Capture the cell that displays the provided text and extract its (x, y) central coordinate. 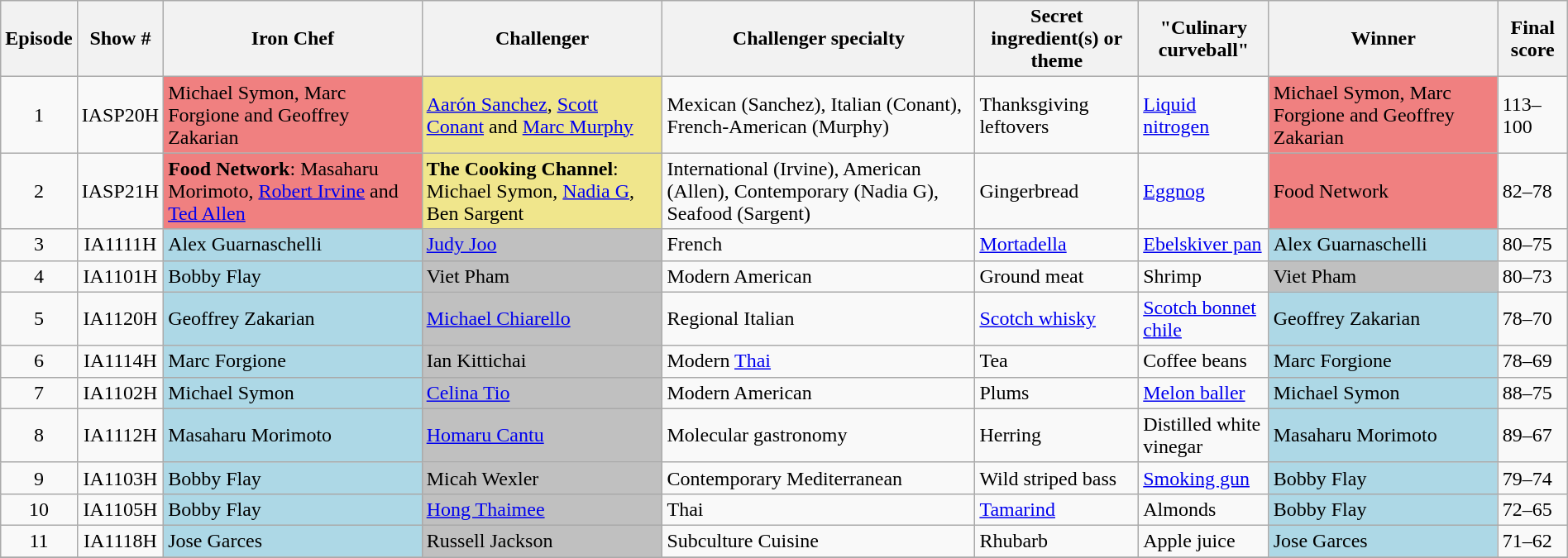
Judy Joo (543, 245)
Tea (1057, 361)
Mexican (Sanchez), Italian (Conant), French-American (Murphy) (819, 115)
4 (39, 276)
IA1105H (120, 509)
Shrimp (1204, 276)
Homaru Cantu (543, 435)
Hong Thaimee (543, 509)
Smoking gun (1204, 478)
Final score (1532, 39)
71–62 (1532, 541)
Ground meat (1057, 276)
Scotch whisky (1057, 319)
80–73 (1532, 276)
Apple juice (1204, 541)
IASP21H (120, 191)
10 (39, 509)
113–100 (1532, 115)
Gingerbread (1057, 191)
"Culinary curveball" (1204, 39)
IA1112H (120, 435)
2 (39, 191)
78–69 (1532, 361)
Scotch bonnet chile (1204, 319)
Thai (819, 509)
Herring (1057, 435)
The Cooking Channel: Michael Symon, Nadia G, Ben Sargent (543, 191)
6 (39, 361)
Challenger (543, 39)
Coffee beans (1204, 361)
72–65 (1532, 509)
Regional Italian (819, 319)
78–70 (1532, 319)
IA1101H (120, 276)
88–75 (1532, 393)
Contemporary Mediterranean (819, 478)
International (Irvine), American (Allen), Contemporary (Nadia G), Seafood (Sargent) (819, 191)
IA1114H (120, 361)
3 (39, 245)
5 (39, 319)
French (819, 245)
IASP20H (120, 115)
1 (39, 115)
Show # (120, 39)
Celina Tio (543, 393)
Plums (1057, 393)
IA1103H (120, 478)
IA1118H (120, 541)
Aarón Sanchez, Scott Conant and Marc Murphy (543, 115)
Molecular gastronomy (819, 435)
89–67 (1532, 435)
Winner (1383, 39)
Micah Wexler (543, 478)
Eggnog (1204, 191)
Rhubarb (1057, 541)
Episode (39, 39)
IA1102H (120, 393)
Ian Kittichai (543, 361)
7 (39, 393)
Tamarind (1057, 509)
Almonds (1204, 509)
Iron Chef (293, 39)
Secret ingredient(s) or theme (1057, 39)
Wild striped bass (1057, 478)
Challenger specialty (819, 39)
Liquid nitrogen (1204, 115)
79–74 (1532, 478)
82–78 (1532, 191)
Melon baller (1204, 393)
Michael Chiarello (543, 319)
Subculture Cuisine (819, 541)
Food Network: Masaharu Morimoto, Robert Irvine and Ted Allen (293, 191)
Ebelskiver pan (1204, 245)
Modern Thai (819, 361)
9 (39, 478)
11 (39, 541)
IA1120H (120, 319)
Russell Jackson (543, 541)
80–75 (1532, 245)
8 (39, 435)
Distilled white vinegar (1204, 435)
Food Network (1383, 191)
Thanksgiving leftovers (1057, 115)
IA1111H (120, 245)
Mortadella (1057, 245)
